Capture the cell that displays the provided text and extract its [x, y] central coordinate. 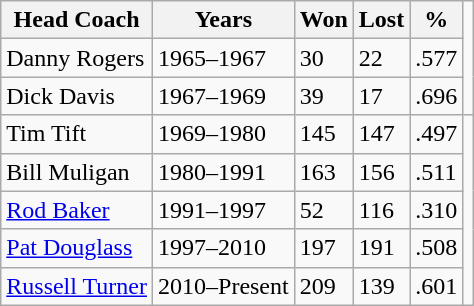
Tim Tift [77, 134]
Rod Baker [77, 210]
197 [324, 248]
163 [324, 172]
147 [381, 134]
22 [381, 58]
30 [324, 58]
% [436, 20]
116 [381, 210]
.601 [436, 286]
Years [224, 20]
145 [324, 134]
.508 [436, 248]
.696 [436, 96]
1967–1969 [224, 96]
2010–Present [224, 286]
156 [381, 172]
.497 [436, 134]
.310 [436, 210]
Bill Muligan [77, 172]
1980–1991 [224, 172]
Pat Douglass [77, 248]
.577 [436, 58]
1997–2010 [224, 248]
209 [324, 286]
52 [324, 210]
39 [324, 96]
.511 [436, 172]
191 [381, 248]
Danny Rogers [77, 58]
Russell Turner [77, 286]
1991–1997 [224, 210]
Won [324, 20]
Head Coach [77, 20]
Lost [381, 20]
1969–1980 [224, 134]
1965–1967 [224, 58]
139 [381, 286]
Dick Davis [77, 96]
17 [381, 96]
